Determine the [x, y] coordinate at the center of the cell enclosing the given text.  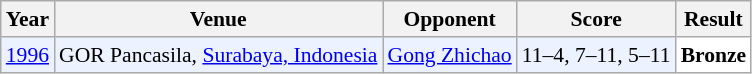
GOR Pancasila, Surabaya, Indonesia [218, 55]
Opponent [449, 19]
1996 [28, 55]
Score [596, 19]
11–4, 7–11, 5–11 [596, 55]
Bronze [714, 55]
Result [714, 19]
Gong Zhichao [449, 55]
Venue [218, 19]
Year [28, 19]
